Pinpoint the cell where the given text exists, returning its (x, y) midpoint coordinate. 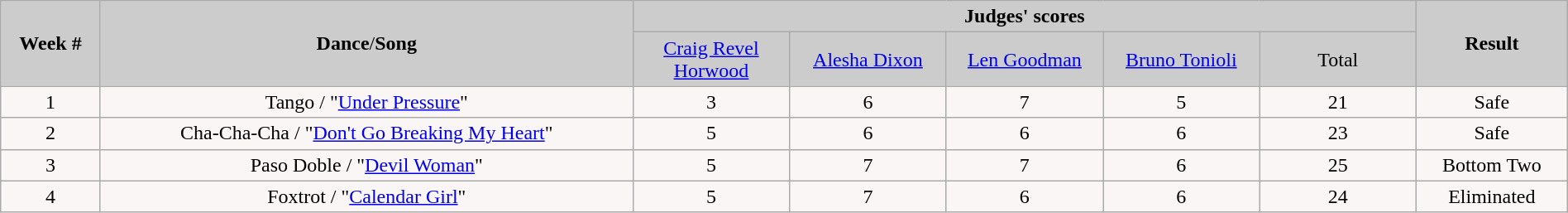
Total (1338, 60)
Result (1492, 43)
Bruno Tonioli (1181, 60)
Foxtrot / "Calendar Girl" (366, 196)
23 (1338, 133)
4 (51, 196)
Paso Doble / "Devil Woman" (366, 165)
24 (1338, 196)
Craig Revel Horwood (711, 60)
Len Goodman (1024, 60)
Alesha Dixon (868, 60)
1 (51, 102)
21 (1338, 102)
Eliminated (1492, 196)
25 (1338, 165)
Cha-Cha-Cha / "Don't Go Breaking My Heart" (366, 133)
Week # (51, 43)
Judges' scores (1024, 17)
Tango / "Under Pressure" (366, 102)
Bottom Two (1492, 165)
2 (51, 133)
Dance/Song (366, 43)
